Return the (x, y) coordinate for the center point of the cell that contains the specified text.  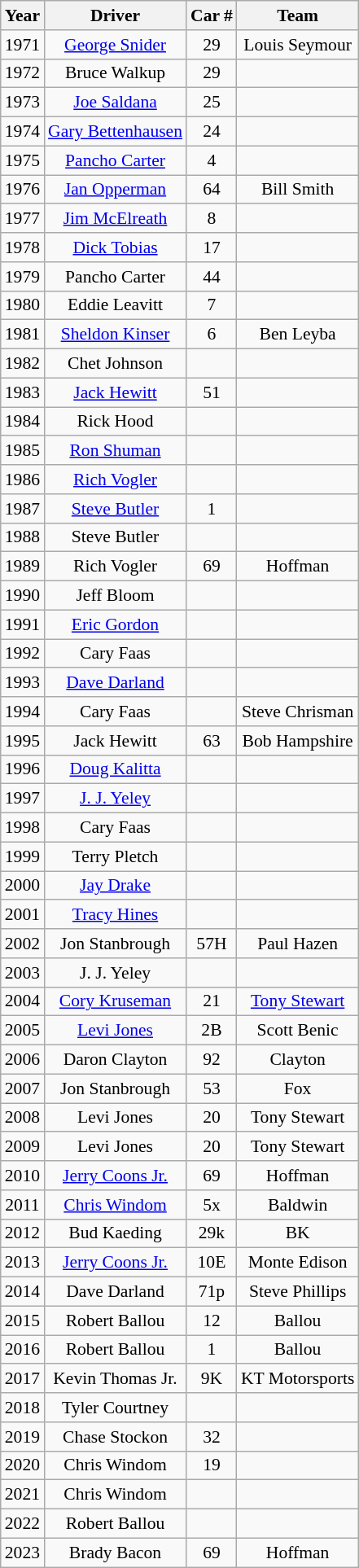
KT Motorsports (298, 1379)
44 (212, 277)
Bob Hampshire (298, 741)
1979 (23, 277)
1990 (23, 596)
12 (212, 1321)
Scott Benic (298, 1031)
Eric Gordon (116, 624)
1996 (23, 769)
2022 (23, 1524)
2003 (23, 973)
1976 (23, 190)
57H (212, 944)
Daron Clayton (116, 1060)
2020 (23, 1465)
Bill Smith (298, 190)
2000 (23, 886)
7 (212, 305)
1994 (23, 712)
Steve Chrisman (298, 712)
2021 (23, 1495)
2008 (23, 1118)
2014 (23, 1292)
19 (212, 1465)
32 (212, 1437)
1980 (23, 305)
51 (212, 392)
2017 (23, 1379)
2B (212, 1031)
24 (212, 132)
Car # (212, 15)
Doug Kalitta (116, 769)
Gary Bettenhausen (116, 132)
1993 (23, 683)
2004 (23, 1001)
1975 (23, 160)
Ben Leyba (298, 335)
64 (212, 190)
63 (212, 741)
Terry Pletch (116, 856)
Cory Kruseman (116, 1001)
10E (212, 1263)
Ron Shuman (116, 451)
2011 (23, 1205)
Chet Johnson (116, 364)
Eddie Leavitt (116, 305)
2005 (23, 1031)
2013 (23, 1263)
Bud Kaeding (116, 1233)
1973 (23, 103)
2010 (23, 1176)
1995 (23, 741)
1974 (23, 132)
1984 (23, 422)
6 (212, 335)
1988 (23, 537)
Chase Stockon (116, 1437)
2012 (23, 1233)
1978 (23, 247)
2018 (23, 1408)
1987 (23, 509)
2001 (23, 915)
Jeff Bloom (116, 596)
1991 (23, 624)
2023 (23, 1553)
1982 (23, 364)
4 (212, 160)
8 (212, 219)
Sheldon Kinser (116, 335)
Steve Phillips (298, 1292)
53 (212, 1088)
1992 (23, 654)
1971 (23, 45)
Tyler Courtney (116, 1408)
2016 (23, 1350)
2002 (23, 944)
71p (212, 1292)
1985 (23, 451)
1997 (23, 799)
5x (212, 1205)
Rick Hood (116, 422)
Clayton (298, 1060)
Jim McElreath (116, 219)
1998 (23, 828)
Dick Tobias (116, 247)
2019 (23, 1437)
Louis Seymour (298, 45)
Joe Saldana (116, 103)
Team (298, 15)
Baldwin (298, 1205)
2007 (23, 1088)
1981 (23, 335)
25 (212, 103)
1977 (23, 219)
2009 (23, 1147)
92 (212, 1060)
1989 (23, 567)
Tracy Hines (116, 915)
17 (212, 247)
1972 (23, 73)
Monte Edison (298, 1263)
2015 (23, 1321)
21 (212, 1001)
George Snider (116, 45)
29k (212, 1233)
1999 (23, 856)
BK (298, 1233)
Year (23, 15)
1983 (23, 392)
Bruce Walkup (116, 73)
Jan Opperman (116, 190)
Jay Drake (116, 886)
Driver (116, 15)
Kevin Thomas Jr. (116, 1379)
2006 (23, 1060)
1986 (23, 480)
Paul Hazen (298, 944)
Brady Bacon (116, 1553)
9K (212, 1379)
Fox (298, 1088)
